Pinpoint the cell where the given text exists, returning its [x, y] midpoint coordinate. 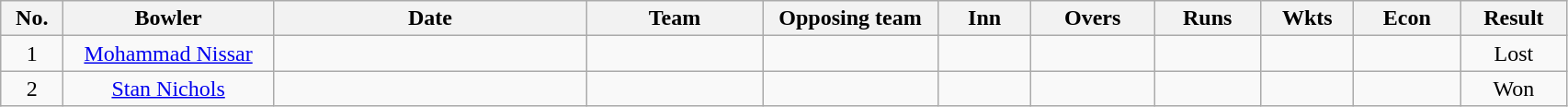
Result [1514, 18]
Econ [1407, 18]
Date [430, 18]
Inn [985, 18]
Team [675, 18]
Won [1514, 89]
Stan Nichols [169, 89]
Mohammad Nissar [169, 53]
1 [32, 53]
Runs [1208, 18]
Wkts [1307, 18]
2 [32, 89]
Opposing team [851, 18]
Lost [1514, 53]
Overs [1093, 18]
Bowler [169, 18]
No. [32, 18]
